Search for the cell housing the specified text and yield its (X, Y) center coordinate. 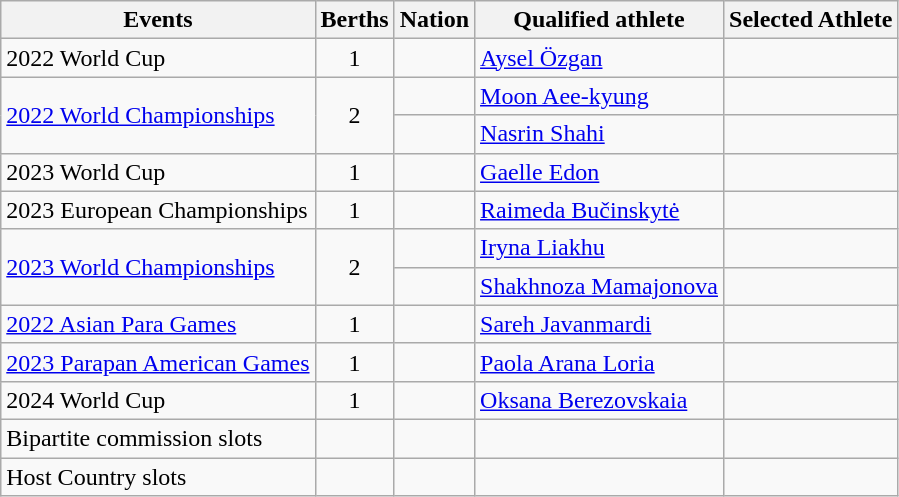
Moon Aee-kyung (600, 96)
Gaelle Edon (600, 172)
Shakhnoza Mamajonova (600, 286)
Iryna Liakhu (600, 248)
Paola Arana Loria (600, 362)
2023 World Championships (158, 267)
Oksana Berezovskaia (600, 400)
Bipartite commission slots (158, 438)
2023 European Championships (158, 210)
Raimeda Bučinskytė (600, 210)
2022 World Championships (158, 115)
Events (158, 20)
2022 Asian Para Games (158, 324)
Nation (434, 20)
Qualified athlete (600, 20)
2023 Parapan American Games (158, 362)
Berths (354, 20)
2022 World Cup (158, 58)
Host Country slots (158, 477)
2023 World Cup (158, 172)
Aysel Özgan (600, 58)
Nasrin Shahi (600, 134)
2024 World Cup (158, 400)
Sareh Javanmardi (600, 324)
Selected Athlete (811, 20)
